Return the (x, y) coordinate for the center point of the cell that contains the specified text.  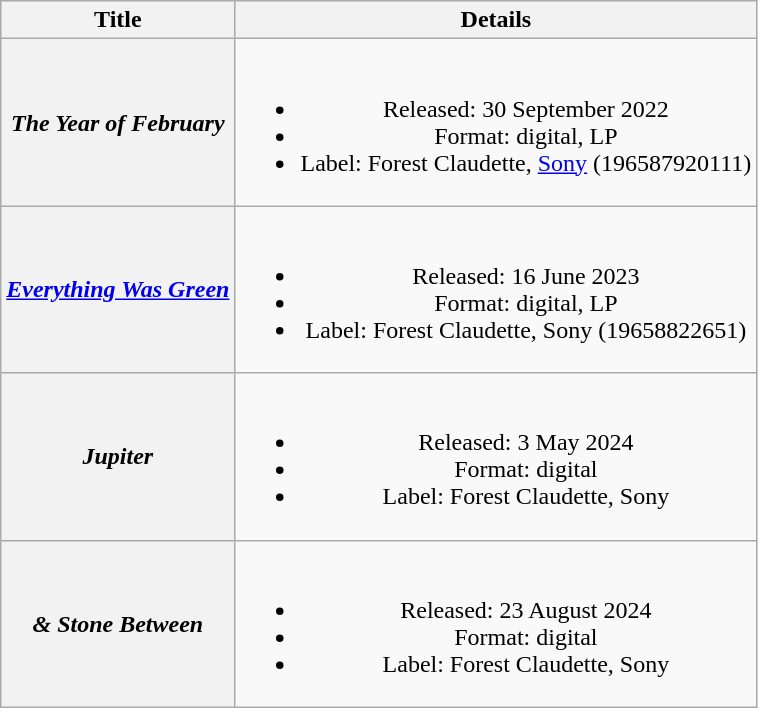
Released: 3 May 2024Format: digitalLabel: Forest Claudette, Sony (496, 456)
Released: 30 September 2022Format: digital, LPLabel: Forest Claudette, Sony (196587920111) (496, 122)
Title (118, 20)
Released: 16 June 2023Format: digital, LPLabel: Forest Claudette, Sony (19658822651) (496, 290)
Released: 23 August 2024Format: digitalLabel: Forest Claudette, Sony (496, 624)
The Year of February (118, 122)
& Stone Between (118, 624)
Jupiter (118, 456)
Everything Was Green (118, 290)
Details (496, 20)
